Provide the (x, y) coordinate of the cell's center where the given text is located.  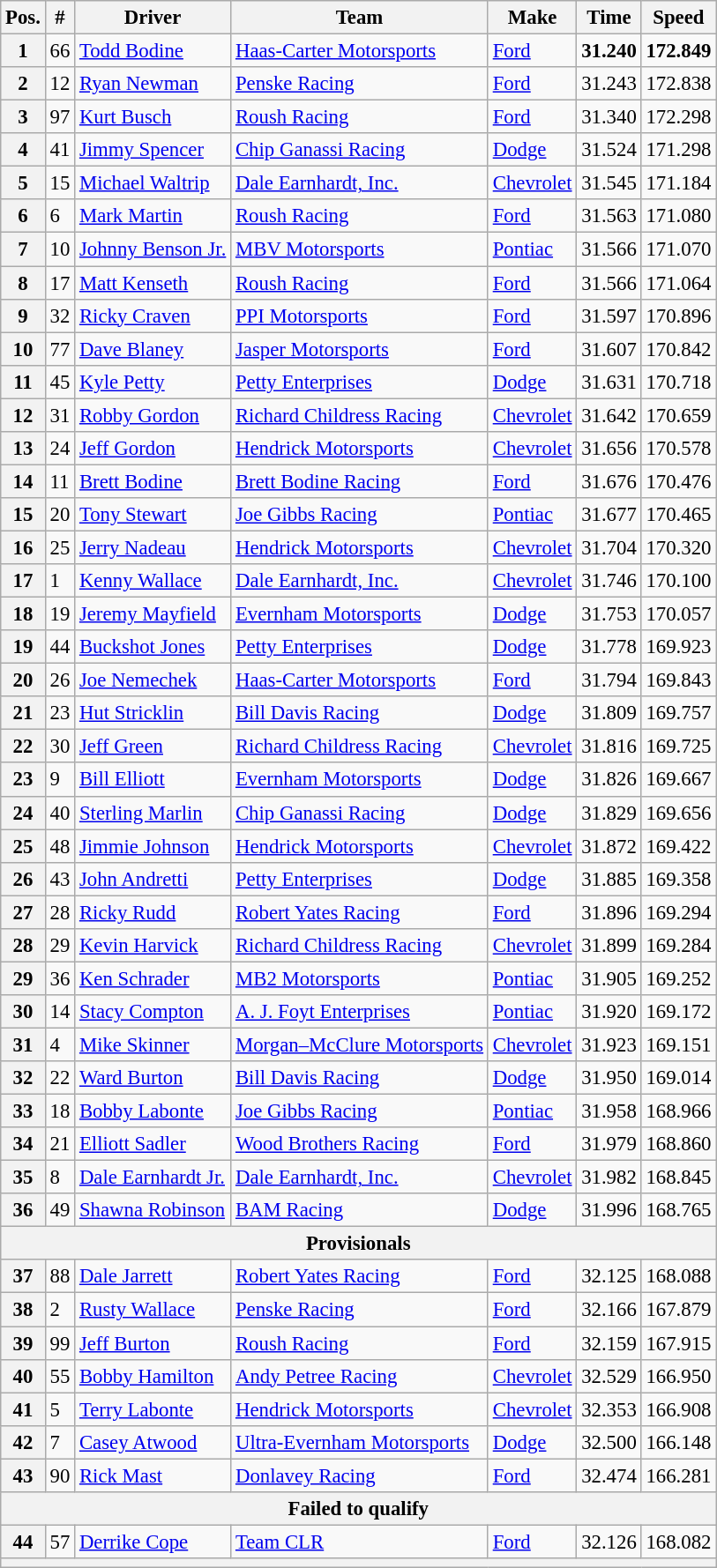
42 (23, 1442)
90 (60, 1475)
169.422 (679, 846)
169.358 (679, 879)
31.240 (609, 51)
Ken Schrader (153, 978)
Wood Brothers Racing (360, 1144)
31.704 (609, 547)
Stacy Compton (153, 1012)
172.849 (679, 51)
Dave Blaney (153, 349)
88 (60, 1277)
Team CLR (360, 1542)
57 (60, 1542)
169.843 (679, 680)
31.524 (609, 150)
170.057 (679, 614)
31.676 (609, 481)
Ultra-Evernham Motorsports (360, 1442)
Sterling Marlin (153, 813)
38 (23, 1310)
Robby Gordon (153, 415)
Terry Labonte (153, 1409)
170.718 (679, 382)
Kenny Wallace (153, 581)
172.298 (679, 117)
Derrike Cope (153, 1542)
Rick Mast (153, 1475)
MB2 Motorsports (360, 978)
166.281 (679, 1475)
167.915 (679, 1343)
Jeremy Mayfield (153, 614)
Matt Kenseth (153, 283)
31.826 (609, 780)
31.958 (609, 1111)
171.070 (679, 249)
168.082 (679, 1542)
170.465 (679, 515)
Failed to qualify (358, 1509)
169.923 (679, 647)
Ricky Craven (153, 316)
49 (60, 1210)
Michael Waltrip (153, 183)
170.659 (679, 415)
Jeff Gordon (153, 449)
55 (60, 1376)
34 (23, 1144)
MBV Motorsports (360, 249)
31.905 (609, 978)
166.148 (679, 1442)
168.845 (679, 1178)
169.172 (679, 1012)
32.159 (609, 1343)
31.243 (609, 84)
Jimmie Johnson (153, 846)
31.816 (609, 747)
Kurt Busch (153, 117)
169.667 (679, 780)
32.125 (609, 1277)
Ward Burton (153, 1078)
Tony Stewart (153, 515)
31.982 (609, 1178)
Make (532, 18)
Driver (153, 18)
Ricky Rudd (153, 912)
# (60, 18)
66 (60, 51)
31.829 (609, 813)
BAM Racing (360, 1210)
39 (23, 1343)
3 (23, 117)
Bill Elliott (153, 780)
169.252 (679, 978)
31.950 (609, 1078)
168.765 (679, 1210)
32.474 (609, 1475)
31.545 (609, 183)
169.757 (679, 713)
31.920 (609, 1012)
31.677 (609, 515)
45 (60, 382)
32.126 (609, 1542)
Team (360, 18)
168.088 (679, 1277)
166.950 (679, 1376)
31.340 (609, 117)
170.100 (679, 581)
Jeff Green (153, 747)
Elliott Sadler (153, 1144)
169.151 (679, 1044)
31.746 (609, 581)
John Andretti (153, 879)
31.597 (609, 316)
Ryan Newman (153, 84)
Bobby Hamilton (153, 1376)
77 (60, 349)
Brett Bodine (153, 481)
170.320 (679, 547)
Brett Bodine Racing (360, 481)
168.966 (679, 1111)
Hut Stricklin (153, 713)
Mike Skinner (153, 1044)
Rusty Wallace (153, 1310)
170.476 (679, 481)
169.656 (679, 813)
Mark Martin (153, 216)
99 (60, 1343)
171.080 (679, 216)
32.166 (609, 1310)
31.899 (609, 946)
169.725 (679, 747)
PPI Motorsports (360, 316)
Jasper Motorsports (360, 349)
31.809 (609, 713)
31.794 (609, 680)
13 (23, 449)
Jerry Nadeau (153, 547)
Time (609, 18)
31.563 (609, 216)
31.872 (609, 846)
166.908 (679, 1409)
37 (23, 1277)
Jimmy Spencer (153, 150)
168.860 (679, 1144)
Todd Bodine (153, 51)
Andy Petree Racing (360, 1376)
16 (23, 547)
172.838 (679, 84)
32.353 (609, 1409)
Johnny Benson Jr. (153, 249)
31.607 (609, 349)
A. J. Foyt Enterprises (360, 1012)
31.631 (609, 382)
Kevin Harvick (153, 946)
Jeff Burton (153, 1343)
97 (60, 117)
31.656 (609, 449)
170.896 (679, 316)
Dale Earnhardt Jr. (153, 1178)
171.184 (679, 183)
Buckshot Jones (153, 647)
31.896 (609, 912)
169.294 (679, 912)
Pos. (23, 18)
31.996 (609, 1210)
48 (60, 846)
169.014 (679, 1078)
32.500 (609, 1442)
Shawna Robinson (153, 1210)
Kyle Petty (153, 382)
31.923 (609, 1044)
35 (23, 1178)
27 (23, 912)
31.778 (609, 647)
170.578 (679, 449)
31.753 (609, 614)
31.642 (609, 415)
Provisionals (358, 1244)
Bobby Labonte (153, 1111)
Morgan–McClure Motorsports (360, 1044)
31.979 (609, 1144)
169.284 (679, 946)
Dale Jarrett (153, 1277)
Joe Nemechek (153, 680)
31.885 (609, 879)
167.879 (679, 1310)
171.064 (679, 283)
Donlavey Racing (360, 1475)
171.298 (679, 150)
32.529 (609, 1376)
170.842 (679, 349)
Casey Atwood (153, 1442)
Speed (679, 18)
33 (23, 1111)
